Determine the [X, Y] coordinate at the center of the cell enclosing the given text.  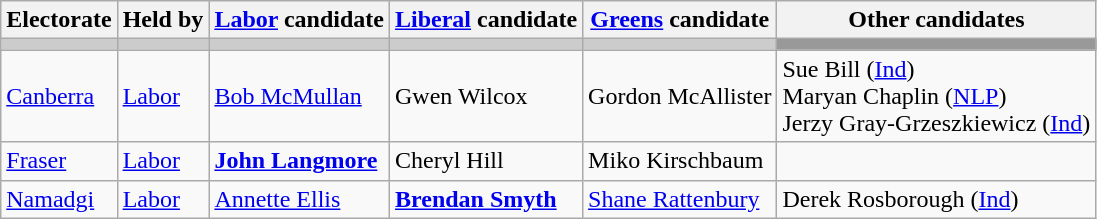
Namadgi [59, 199]
Canberra [59, 96]
John Langmore [300, 161]
Gordon McAllister [680, 96]
Labor candidate [300, 20]
Electorate [59, 20]
Brendan Smyth [486, 199]
Fraser [59, 161]
Greens candidate [680, 20]
Other candidates [936, 20]
Liberal candidate [486, 20]
Cheryl Hill [486, 161]
Gwen Wilcox [486, 96]
Annette Ellis [300, 199]
Held by [163, 20]
Shane Rattenbury [680, 199]
Sue Bill (Ind)Maryan Chaplin (NLP)Jerzy Gray-Grzeszkiewicz (Ind) [936, 96]
Bob McMullan [300, 96]
Miko Kirschbaum [680, 161]
Derek Rosborough (Ind) [936, 199]
